Return the (X, Y) coordinate for the center point of the cell that contains the specified text.  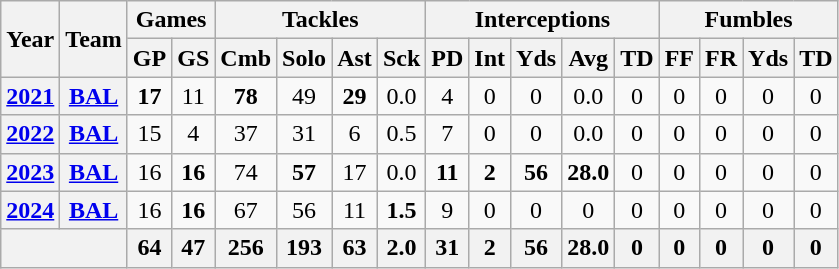
9 (448, 210)
47 (194, 248)
57 (304, 172)
29 (355, 96)
193 (304, 248)
256 (246, 248)
2023 (30, 172)
PD (448, 58)
1.5 (401, 210)
15 (149, 134)
Games (170, 20)
Team (94, 39)
GS (194, 58)
0.5 (401, 134)
Fumbles (748, 20)
Tackles (320, 20)
Interceptions (542, 20)
37 (246, 134)
Ast (355, 58)
64 (149, 248)
Year (30, 39)
2021 (30, 96)
Solo (304, 58)
74 (246, 172)
2022 (30, 134)
67 (246, 210)
2.0 (401, 248)
63 (355, 248)
GP (149, 58)
6 (355, 134)
2024 (30, 210)
49 (304, 96)
Avg (588, 58)
FR (722, 58)
Sck (401, 58)
FF (679, 58)
Cmb (246, 58)
78 (246, 96)
Int (490, 58)
7 (448, 134)
